Identify which cell holds the provided text, then report its (x, y) central coordinate. 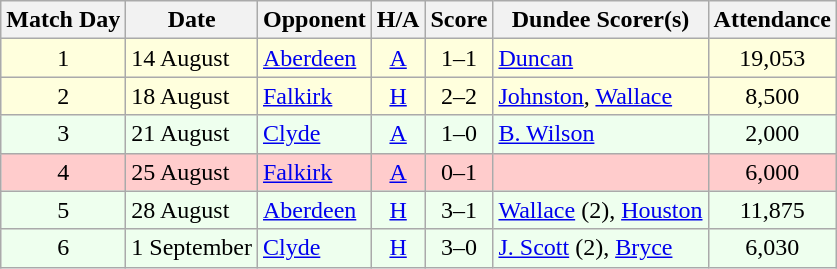
Score (459, 20)
1 (64, 58)
J. Scott (2), Bryce (600, 248)
Opponent (314, 20)
5 (64, 210)
28 August (192, 210)
19,053 (772, 58)
11,875 (772, 210)
H/A (398, 20)
0–1 (459, 172)
2,000 (772, 134)
Match Day (64, 20)
25 August (192, 172)
4 (64, 172)
3–1 (459, 210)
6,000 (772, 172)
21 August (192, 134)
B. Wilson (600, 134)
8,500 (772, 96)
Date (192, 20)
6,030 (772, 248)
2 (64, 96)
1–0 (459, 134)
Johnston, Wallace (600, 96)
6 (64, 248)
2–2 (459, 96)
Dundee Scorer(s) (600, 20)
1–1 (459, 58)
Attendance (772, 20)
3 (64, 134)
Wallace (2), Houston (600, 210)
1 September (192, 248)
3–0 (459, 248)
14 August (192, 58)
Duncan (600, 58)
18 August (192, 96)
